Locate the cell with the specified text and output its [X, Y] center coordinate. 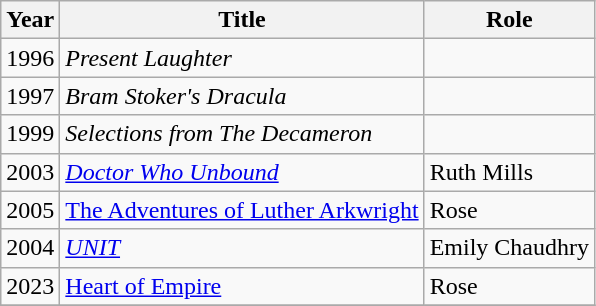
2023 [30, 286]
2003 [30, 172]
UNIT [242, 248]
The Adventures of Luther Arkwright [242, 210]
Heart of Empire [242, 286]
Year [30, 20]
Selections from The Decameron [242, 134]
Doctor Who Unbound [242, 172]
1996 [30, 58]
Present Laughter [242, 58]
1999 [30, 134]
Ruth Mills [509, 172]
2004 [30, 248]
Role [509, 20]
1997 [30, 96]
Emily Chaudhry [509, 248]
Bram Stoker's Dracula [242, 96]
Title [242, 20]
2005 [30, 210]
